Pinpoint the cell where the given text exists, returning its [X, Y] midpoint coordinate. 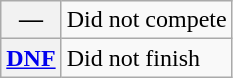
Did not finish [146, 58]
Did not compete [146, 20]
DNF [31, 58]
— [31, 20]
